Provide the [X, Y] coordinate of the cell's center where the given text is located.  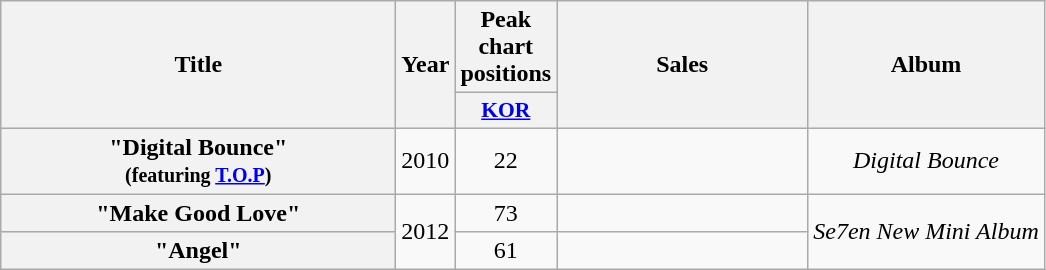
KOR [506, 111]
2012 [426, 232]
2010 [426, 160]
Peak chart positions [506, 47]
Digital Bounce [926, 160]
"Angel" [198, 251]
"Make Good Love" [198, 213]
73 [506, 213]
22 [506, 160]
Se7en New Mini Album [926, 232]
"Digital Bounce"(featuring T.O.P) [198, 160]
61 [506, 251]
Title [198, 65]
Album [926, 65]
Sales [682, 65]
Year [426, 65]
